Find where the given text appears and provide that cell's center as [X, Y] coordinate. 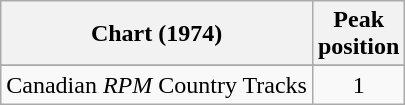
Peakposition [358, 34]
Chart (1974) [157, 34]
Canadian RPM Country Tracks [157, 85]
1 [358, 85]
